Output the (X, Y) coordinate of the center of the cell containing the given text.  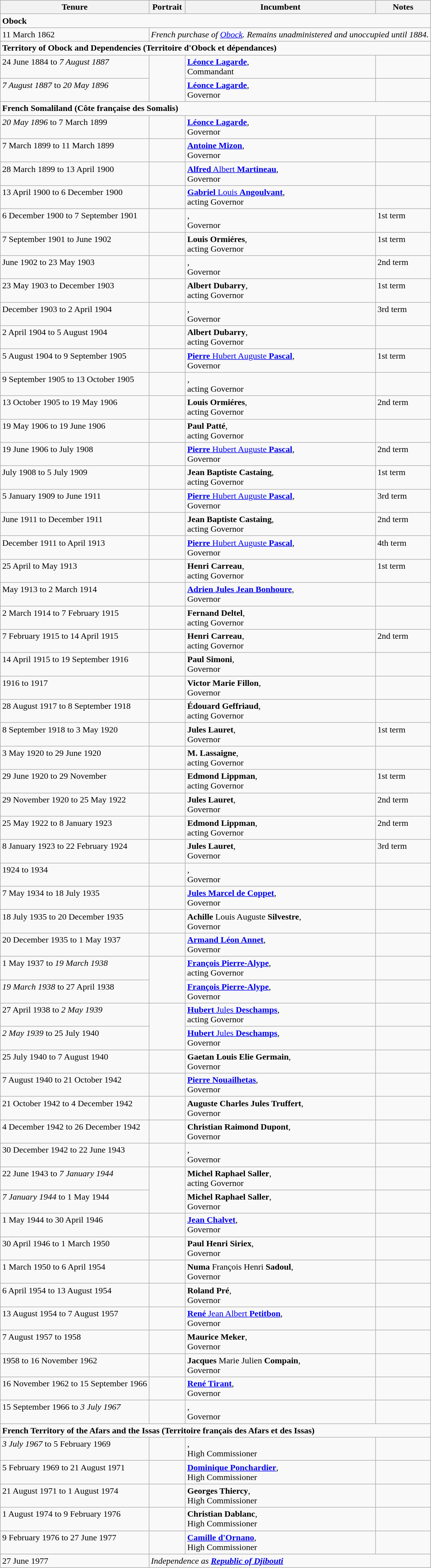
Hubert Jules Deschamps, Governor (280, 1038)
Jacques Marie Julien Compain, Governor (280, 1365)
Édouard Geffriaud, acting Governor (280, 711)
Dominique Ponchardier, High Commissioner (280, 1472)
29 June 1920 to 29 November (75, 781)
9 September 1905 to 13 October 1905 (75, 384)
Christian Dablanc, High Commissioner (280, 1519)
15 September 1966 to 3 July 1967 (75, 1412)
7 March 1899 to 11 March 1899 (75, 150)
July 1908 to 5 July 1909 (75, 478)
28 August 1917 to 8 September 1918 (75, 711)
Territory of Obock and Dependencies (Territoire d'Obock et dépendances) (216, 48)
27 June 1977 (75, 1561)
7 January 1944 to 1 May 1944 (75, 1201)
3 July 1967 to 5 February 1969 (75, 1449)
22 June 1943 to 7 January 1944 (75, 1178)
December 1911 to April 1913 (75, 547)
30 December 1942 to 22 June 1943 (75, 1155)
Christian Raimond Dupont, Governor (280, 1132)
8 January 1923 to 22 February 1924 (75, 851)
23 May 1903 to December 1903 (75, 291)
François Pierre-Alype, acting Governor (280, 968)
Gabriel Louis Angoulvant, acting Governor (280, 197)
13 April 1900 to 6 December 1900 (75, 197)
24 June 1884 to 7 August 1887 (75, 67)
11 March 1862 (75, 34)
Pierre Nouailhetas, Governor (280, 1085)
French Territory of the Afars and the Issas (Territoire français des Afars et des Issas) (216, 1430)
June 1902 to 23 May 1903 (75, 267)
20 May 1896 to 7 March 1899 (75, 127)
5 August 1904 to 9 September 1905 (75, 360)
Achille Louis Auguste Silvestre, Governor (280, 921)
Fernand Deltel, acting Governor (280, 618)
30 April 1946 to 1 March 1950 (75, 1248)
Michel Raphael Saller, acting Governor (280, 1178)
7 August 1940 to 21 October 1942 (75, 1085)
5 February 1969 to 21 August 1971 (75, 1472)
1 May 1937 to 19 March 1938 (75, 968)
Camille d'Ornano, High Commissioner (280, 1543)
Portrait (167, 7)
25 July 1940 to 7 August 1940 (75, 1061)
, High Commissioner (280, 1449)
1924 to 1934 (75, 875)
16 November 1962 to 15 September 1966 (75, 1389)
Jean Chalvet, Governor (280, 1225)
2 April 1904 to 5 August 1904 (75, 338)
7 February 1915 to 14 April 1915 (75, 641)
4 December 1942 to 26 December 1942 (75, 1132)
5 January 1909 to June 1911 (75, 501)
19 June 1906 to July 1908 (75, 454)
, acting Governor (280, 384)
25 May 1922 to 8 January 1923 (75, 828)
21 August 1971 to 1 August 1974 (75, 1496)
French purchase of Obock. Remains unadministered and unoccupied until 1884. (290, 34)
29 November 1920 to 25 May 1922 (75, 804)
1 May 1944 to 30 April 1946 (75, 1225)
19 May 1906 to 19 June 1906 (75, 431)
20 December 1935 to 1 May 1937 (75, 944)
Tenure (75, 7)
Hubert Jules Deschamps, acting Governor (280, 1015)
Michel Raphael Saller, Governor (280, 1201)
3 May 1920 to 29 June 1920 (75, 758)
René Jean Albert Petitbon, Governor (280, 1318)
7 August 1887 to 20 May 1896 (75, 90)
27 April 1938 to 2 May 1939 (75, 1015)
19 March 1938 to 27 April 1938 (75, 991)
June 1911 to December 1911 (75, 524)
Armand Léon Annet, Governor (280, 944)
Georges Thiercy, High Commissioner (280, 1496)
Incumbent (280, 7)
25 April to May 1913 (75, 571)
1 March 1950 to 6 April 1954 (75, 1272)
François Pierre-Alype, Governor (280, 991)
Roland Pré, Governor (280, 1295)
4th term (403, 547)
Paul Patté, acting Governor (280, 431)
7 August 1957 to 1958 (75, 1341)
Jules Marcel de Coppet, Governor (280, 898)
Numa François Henri Sadoul, Governor (280, 1272)
Gaetan Louis Elie Germain, Governor (280, 1061)
Antoine Mizon, Governor (280, 150)
Maurice Meker, Governor (280, 1341)
René Tirant, Governor (280, 1389)
1916 to 1917 (75, 688)
French Somaliland (Côte française des Somalis) (216, 108)
December 1903 to 2 April 1904 (75, 314)
13 October 1905 to 19 May 1906 (75, 407)
21 October 1942 to 4 December 1942 (75, 1108)
Notes (403, 7)
Obock (216, 21)
1958 to 16 November 1962 (75, 1365)
7 May 1934 to 18 July 1935 (75, 898)
9 February 1976 to 27 June 1977 (75, 1543)
May 1913 to 2 March 1914 (75, 594)
Victor Marie Fillon, Governor (280, 688)
13 August 1954 to 7 August 1957 (75, 1318)
1 August 1974 to 9 February 1976 (75, 1519)
M. Lassaigne, acting Governor (280, 758)
18 July 1935 to 20 December 1935 (75, 921)
Paul Henri Siriex, Governor (280, 1248)
6 December 1900 to 7 September 1901 (75, 220)
2 March 1914 to 7 February 1915 (75, 618)
Alfred Albert Martineau, Governor (280, 174)
28 March 1899 to 13 April 1900 (75, 174)
Adrien Jules Jean Bonhoure, Governor (280, 594)
Léonce Lagarde, Commandant (280, 67)
6 April 1954 to 13 August 1954 (75, 1295)
14 April 1915 to 19 September 1916 (75, 664)
2 May 1939 to 25 July 1940 (75, 1038)
8 September 1918 to 3 May 1920 (75, 735)
Independence as Republic of Djibouti (290, 1561)
Paul Simoni, Governor (280, 664)
7 September 1901 to June 1902 (75, 243)
Auguste Charles Jules Truffert, Governor (280, 1108)
